For the text-containing cell, return its midpoint in [x, y] coordinate format. 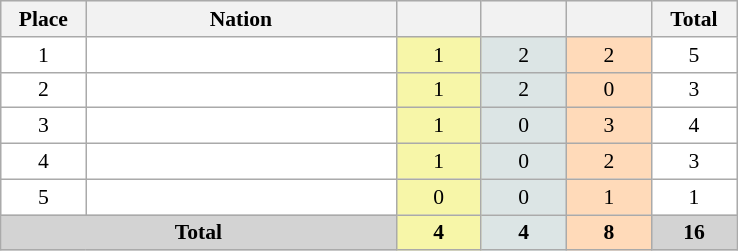
Place [44, 19]
16 [694, 233]
8 [608, 233]
Nation [241, 19]
